Find where the given text appears and provide that cell's center as [x, y] coordinate. 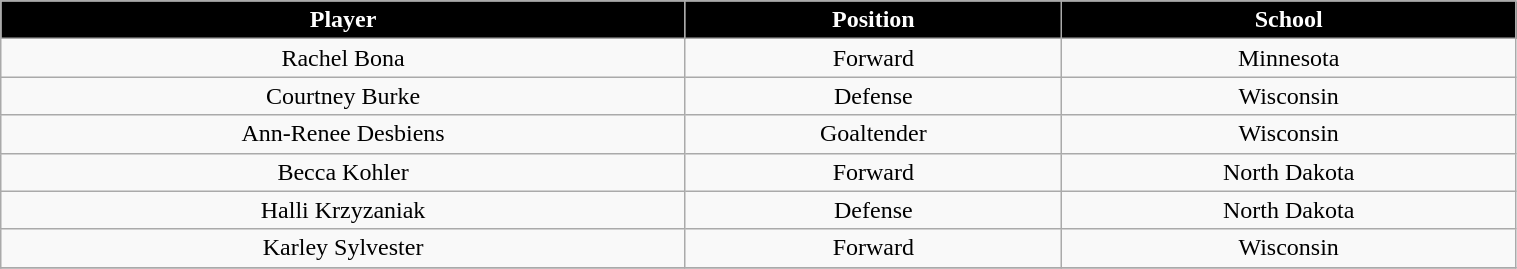
Player [344, 20]
Minnesota [1288, 58]
Position [873, 20]
School [1288, 20]
Halli Krzyzaniak [344, 210]
Ann-Renee Desbiens [344, 134]
Karley Sylvester [344, 248]
Rachel Bona [344, 58]
Becca Kohler [344, 172]
Goaltender [873, 134]
Courtney Burke [344, 96]
